Find where the given text appears and provide that cell's center as [X, Y] coordinate. 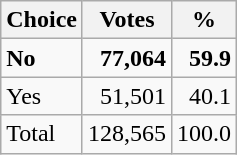
59.9 [204, 58]
Yes [42, 96]
Total [42, 134]
100.0 [204, 134]
77,064 [126, 58]
% [204, 20]
Choice [42, 20]
128,565 [126, 134]
40.1 [204, 96]
Votes [126, 20]
No [42, 58]
51,501 [126, 96]
